Output the [x, y] coordinate of the center of the cell containing the given text.  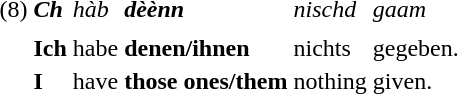
habe [95, 48]
denen/ihnen [206, 48]
Ich [50, 48]
nichts [330, 48]
